From the cell containing the given text, extract its center point as (x, y) coordinate. 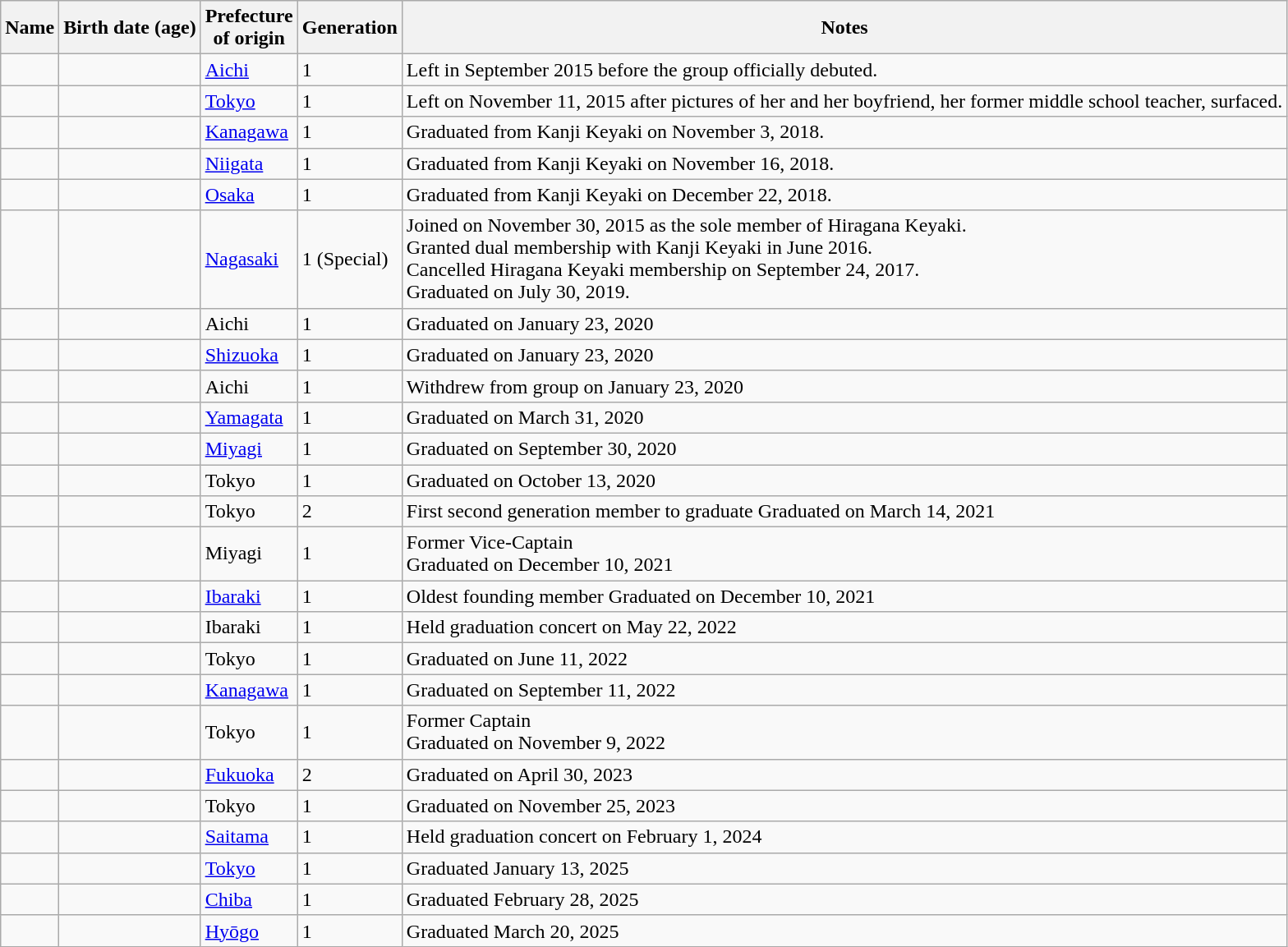
Graduated on October 13, 2020 (844, 480)
Held graduation concert on May 22, 2022 (844, 628)
1 (Special) (350, 260)
Fukuoka (249, 775)
Withdrew from group on January 23, 2020 (844, 386)
Graduated January 13, 2025 (844, 868)
Yamagata (249, 417)
Graduated from Kanji Keyaki on November 16, 2018. (844, 163)
Oldest founding member Graduated on December 10, 2021 (844, 596)
Graduated March 20, 2025 (844, 931)
Graduated February 28, 2025 (844, 899)
First second generation member to graduate Graduated on March 14, 2021 (844, 512)
Shizuoka (249, 355)
Graduated from Kanji Keyaki on November 3, 2018. (844, 132)
Niigata (249, 163)
Generation (350, 28)
Chiba (249, 899)
Graduated on November 25, 2023 (844, 806)
Birth date (age) (130, 28)
Former CaptainGraduated on November 9, 2022 (844, 733)
Osaka (249, 195)
Graduated from Kanji Keyaki on December 22, 2018. (844, 195)
Graduated on March 31, 2020 (844, 417)
Former Vice-CaptainGraduated on December 10, 2021 (844, 554)
Held graduation concert on February 1, 2024 (844, 837)
Prefectureof origin (249, 28)
Left on November 11, 2015 after pictures of her and her boyfriend, her former middle school teacher, surfaced. (844, 101)
Nagasaki (249, 260)
Left in September 2015 before the group officially debuted. (844, 70)
Saitama (249, 837)
Graduated on April 30, 2023 (844, 775)
Graduated on September 11, 2022 (844, 690)
Name (30, 28)
Hyōgo (249, 931)
Graduated on June 11, 2022 (844, 659)
Notes (844, 28)
Graduated on September 30, 2020 (844, 448)
